Output the (x, y) coordinate of the center of the cell containing the given text.  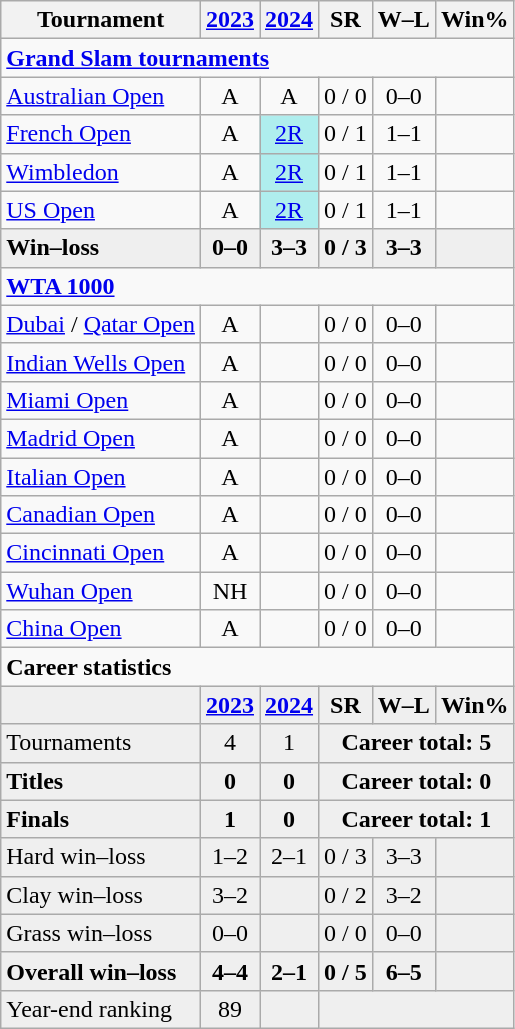
1–2 (230, 857)
Grass win–loss (101, 933)
Dubai / Qatar Open (101, 324)
Grand Slam tournaments (258, 58)
Tournament (101, 20)
Italian Open (101, 477)
Career total: 5 (416, 743)
6–5 (404, 971)
89 (230, 1009)
NH (230, 591)
Madrid Open (101, 438)
Win–loss (101, 248)
China Open (101, 629)
US Open (101, 210)
Tournaments (101, 743)
4–4 (230, 971)
Career statistics (258, 667)
0 / 2 (346, 895)
Indian Wells Open (101, 362)
Wimbledon (101, 172)
Hard win–loss (101, 857)
Canadian Open (101, 515)
French Open (101, 134)
4 (230, 743)
Finals (101, 819)
Overall win–loss (101, 971)
0 / 5 (346, 971)
Wuhan Open (101, 591)
Year-end ranking (101, 1009)
Miami Open (101, 400)
Cincinnati Open (101, 553)
Titles (101, 781)
WTA 1000 (258, 286)
Clay win–loss (101, 895)
Career total: 0 (416, 781)
Career total: 1 (416, 819)
Australian Open (101, 96)
